Extract the [X, Y] coordinate from the center of the cell holding the provided text.  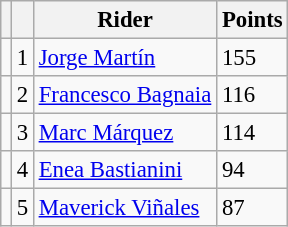
2 [22, 95]
5 [22, 208]
87 [252, 208]
Marc Márquez [124, 133]
Enea Bastianini [124, 170]
4 [22, 170]
114 [252, 133]
3 [22, 133]
94 [252, 170]
Points [252, 20]
Maverick Viñales [124, 208]
Francesco Bagnaia [124, 95]
1 [22, 58]
116 [252, 95]
155 [252, 58]
Rider [124, 20]
Jorge Martín [124, 58]
